Return the (X, Y) coordinate for the center point of the cell that contains the specified text.  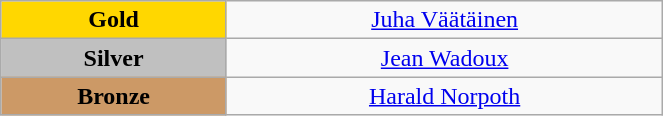
Silver (114, 58)
Gold (114, 20)
Juha Väätäinen (444, 20)
Bronze (114, 96)
Harald Norpoth (444, 96)
Jean Wadoux (444, 58)
